For the text-containing cell, return its midpoint in (X, Y) coordinate format. 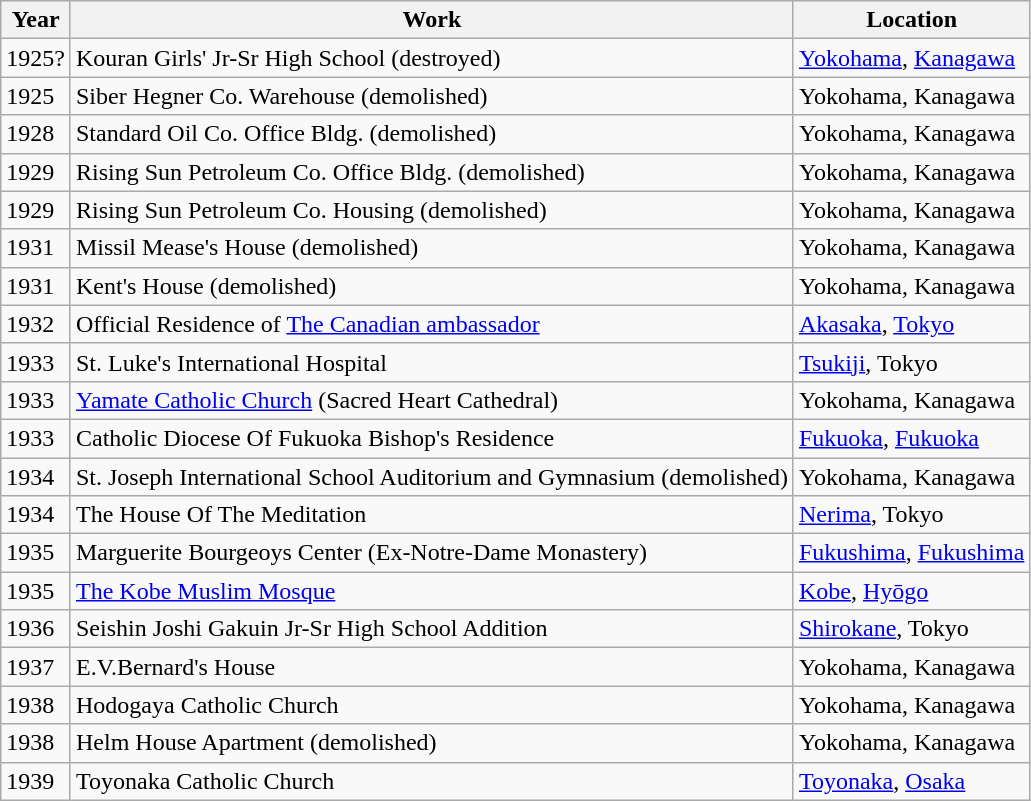
Shirokane, Tokyo (911, 629)
Year (36, 20)
E.V.Bernard's House (432, 667)
Marguerite Bourgeoys Center (Ex-Notre-Dame Monastery) (432, 553)
Rising Sun Petroleum Co. Housing (demolished) (432, 210)
Location (911, 20)
Helm House Apartment (demolished) (432, 743)
The House Of The Meditation (432, 515)
Kouran Girls' Jr-Sr High School (destroyed) (432, 58)
Akasaka, Tokyo (911, 324)
1932 (36, 324)
1936 (36, 629)
Rising Sun Petroleum Co. Office Bldg. (demolished) (432, 172)
Siber Hegner Co. Warehouse (demolished) (432, 96)
Fukushima, Fukushima (911, 553)
St. Luke's International Hospital (432, 362)
Catholic Diocese Of Fukuoka Bishop's Residence (432, 438)
Seishin Joshi Gakuin Jr-Sr High School Addition (432, 629)
1939 (36, 781)
The Kobe Muslim Mosque (432, 591)
Work (432, 20)
Kent's House (demolished) (432, 286)
Toyonaka Catholic Church (432, 781)
1928 (36, 134)
Nerima, Tokyo (911, 515)
1937 (36, 667)
1925? (36, 58)
Kobe, Hyōgo (911, 591)
St. Joseph International School Auditorium and Gymnasium (demolished) (432, 477)
Toyonaka, Osaka (911, 781)
1925 (36, 96)
Yamate Catholic Church (Sacred Heart Cathedral) (432, 400)
Official Residence of The Canadian ambassador (432, 324)
Standard Oil Co. Office Bldg. (demolished) (432, 134)
Hodogaya Catholic Church (432, 705)
Fukuoka, Fukuoka (911, 438)
Missil Mease's House (demolished) (432, 248)
Tsukiji, Tokyo (911, 362)
